Return the [X, Y] coordinate for the center point of the cell that contains the specified text.  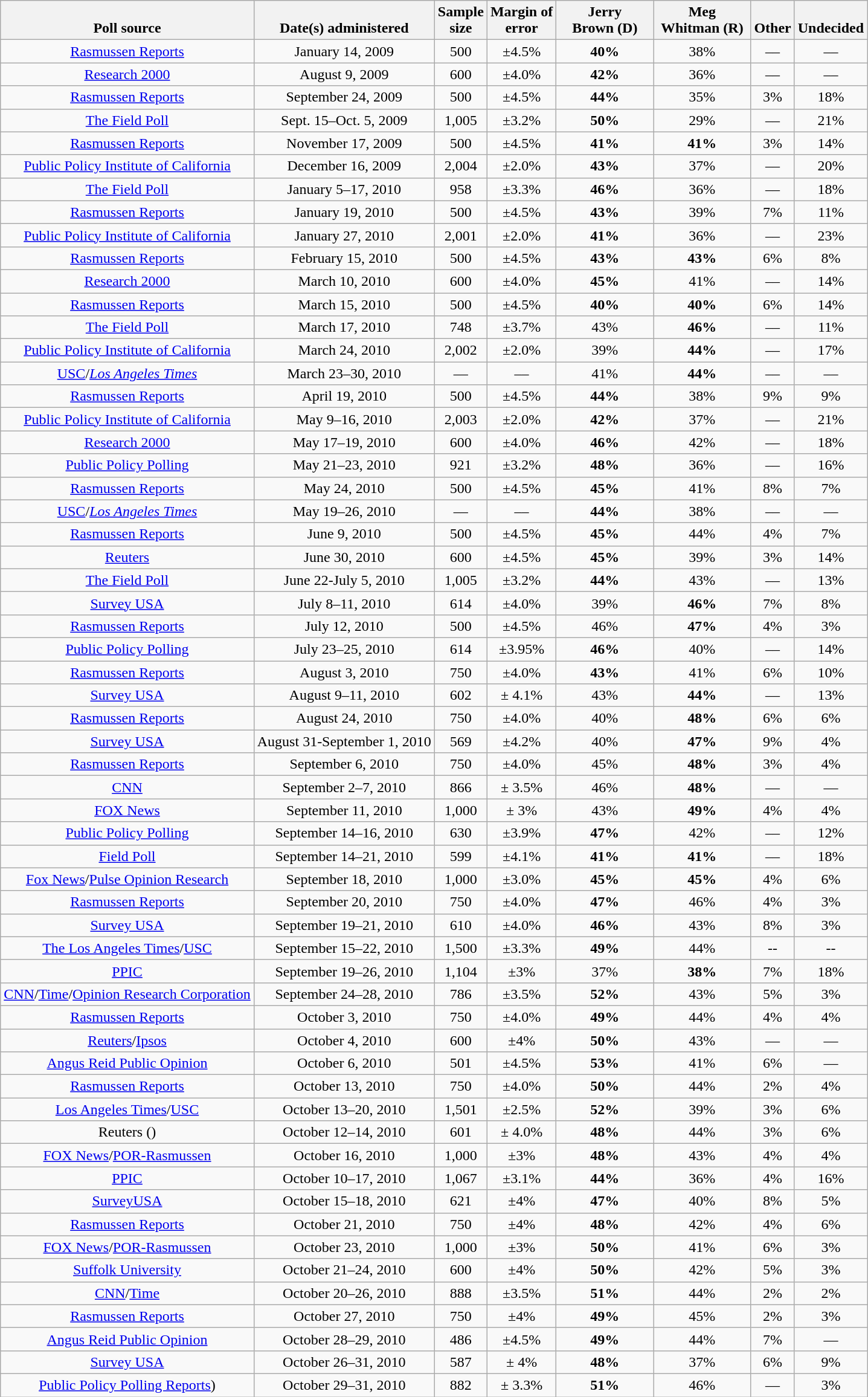
January 19, 2010 [344, 212]
October 13, 2010 [344, 1086]
Reuters () [127, 1132]
October 15–18, 2010 [344, 1201]
Date(s) administered [344, 21]
Samplesize [460, 21]
2,001 [460, 235]
23% [831, 235]
±3.9% [521, 833]
JerryBrown (D) [605, 21]
May 21–23, 2010 [344, 465]
29% [702, 120]
866 [460, 787]
August 24, 2010 [344, 718]
35% [702, 97]
October 16, 2010 [344, 1155]
October 21, 2010 [344, 1224]
October 28–29, 2010 [344, 1339]
786 [460, 994]
June 22-July 5, 2010 [344, 580]
621 [460, 1201]
December 16, 2009 [344, 166]
June 30, 2010 [344, 557]
September 11, 2010 [344, 810]
May 19–26, 2010 [344, 511]
17% [831, 350]
Other [773, 21]
1,067 [460, 1178]
September 19–21, 2010 [344, 925]
Margin oferror [521, 21]
September 19–26, 2010 [344, 971]
October 13–20, 2010 [344, 1109]
599 [460, 856]
January 27, 2010 [344, 235]
November 17, 2009 [344, 143]
March 10, 2010 [344, 281]
Reuters/Ipsos [127, 1040]
September 14–16, 2010 [344, 833]
May 24, 2010 [344, 488]
2,002 [460, 350]
June 9, 2010 [344, 534]
September 14–21, 2010 [344, 856]
May 17–19, 2010 [344, 442]
October 23, 2010 [344, 1247]
January 14, 2009 [344, 51]
± 3.3% [521, 1385]
±2.5% [521, 1109]
April 19, 2010 [344, 396]
Public Policy Polling Reports) [127, 1385]
501 [460, 1063]
October 12–14, 2010 [344, 1132]
September 24–28, 2010 [344, 994]
March 15, 2010 [344, 304]
May 9–16, 2010 [344, 419]
October 29–31, 2010 [344, 1385]
September 6, 2010 [344, 764]
610 [460, 925]
882 [460, 1385]
September 2–7, 2010 [344, 787]
September 18, 2010 [344, 879]
August 9–11, 2010 [344, 695]
March 17, 2010 [344, 327]
± 4.1% [521, 695]
October 21–24, 2010 [344, 1270]
±3.1% [521, 1178]
748 [460, 327]
CNN/Time/Opinion Research Corporation [127, 994]
October 27, 2010 [344, 1316]
October 3, 2010 [344, 1017]
October 6, 2010 [344, 1063]
1,501 [460, 1109]
630 [460, 833]
CNN [127, 787]
Field Poll [127, 856]
±4.2% [521, 741]
10% [831, 673]
August 3, 2010 [344, 673]
12% [831, 833]
Sept. 15–Oct. 5, 2009 [344, 120]
587 [460, 1362]
± 3.5% [521, 787]
1,104 [460, 971]
888 [460, 1293]
October 4, 2010 [344, 1040]
March 23–30, 2010 [344, 373]
July 12, 2010 [344, 626]
53% [605, 1063]
601 [460, 1132]
±3.0% [521, 879]
Undecided [831, 21]
September 20, 2010 [344, 902]
August 31-September 1, 2010 [344, 741]
20% [831, 166]
921 [460, 465]
Suffolk University [127, 1270]
CNN/Time [127, 1293]
August 9, 2009 [344, 74]
September 24, 2009 [344, 97]
Fox News/Pulse Opinion Research [127, 879]
± 4% [521, 1362]
SurveyUSA [127, 1201]
±3.95% [521, 649]
2,004 [460, 166]
Los Angeles Times/USC [127, 1109]
March 24, 2010 [344, 350]
July 23–25, 2010 [344, 649]
2,003 [460, 419]
July 8–11, 2010 [344, 603]
± 4.0% [521, 1132]
October 10–17, 2010 [344, 1178]
Reuters [127, 557]
±3.7% [521, 327]
569 [460, 741]
FOX News [127, 810]
958 [460, 189]
Poll source [127, 21]
September 15–22, 2010 [344, 948]
MegWhitman (R) [702, 21]
± 3% [521, 810]
±4.1% [521, 856]
October 20–26, 2010 [344, 1293]
October 26–31, 2010 [344, 1362]
The Los Angeles Times/USC [127, 948]
486 [460, 1339]
January 5–17, 2010 [344, 189]
1,500 [460, 948]
February 15, 2010 [344, 258]
602 [460, 695]
